Pinpoint the cell where the given text exists, returning its [x, y] midpoint coordinate. 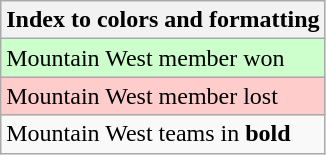
Mountain West member lost [163, 96]
Index to colors and formatting [163, 20]
Mountain West teams in bold [163, 134]
Mountain West member won [163, 58]
